Search for the cell housing the specified text and yield its (X, Y) center coordinate. 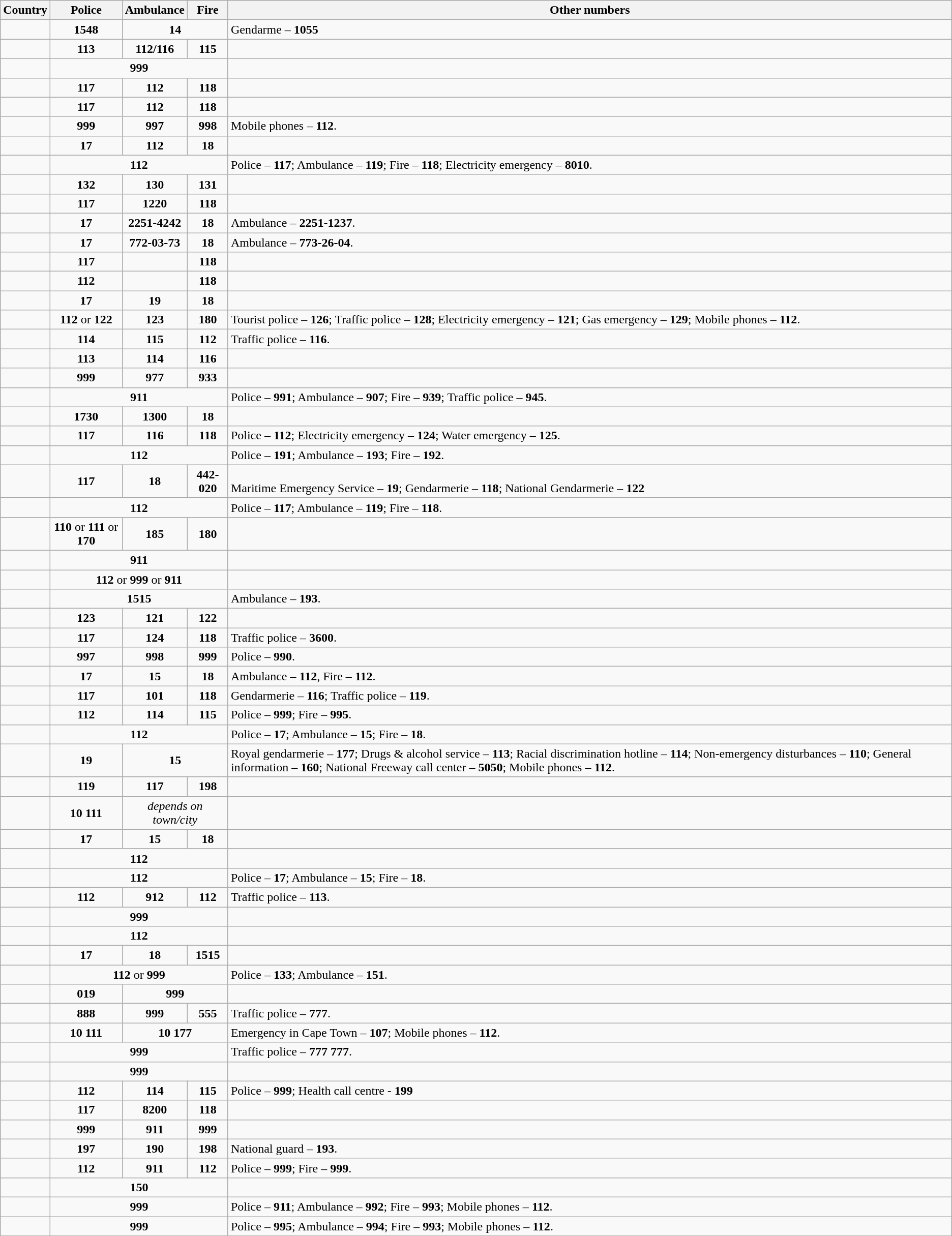
112 or 122 (86, 320)
150 (139, 1187)
912 (155, 897)
119 (86, 787)
977 (155, 378)
112 or 999 or 911 (139, 579)
Country (25, 10)
Traffic police – 777. (590, 1013)
132 (86, 184)
14 (175, 29)
131 (208, 184)
197 (86, 1149)
190 (155, 1149)
Police – 911; Ambulance – 992; Fire – 993; Mobile phones – 112. (590, 1207)
Police – 191; Ambulance – 193; Fire – 192. (590, 455)
Fire (208, 10)
Police – 117; Ambulance – 119; Fire – 118; Electricity emergency – 8010. (590, 165)
112 or 999 (139, 975)
Police – 112; Electricity emergency – 124; Water emergency – 125. (590, 436)
Police – 999; Fire – 999. (590, 1168)
Police (86, 10)
1300 (155, 416)
772-03-73 (155, 243)
Ambulance – 2251-1237. (590, 223)
8200 (155, 1110)
1548 (86, 29)
Police – 117; Ambulance – 119; Fire – 118. (590, 507)
Police – 999; Fire – 995. (590, 715)
Gendarme – 1055 (590, 29)
Ambulance (155, 10)
1730 (86, 416)
Gendarmerie – 116; Traffic police – 119. (590, 696)
Mobile phones – 112. (590, 126)
888 (86, 1013)
Police – 990. (590, 657)
101 (155, 696)
122 (208, 618)
112/116 (155, 49)
121 (155, 618)
Other numbers (590, 10)
Traffic police – 113. (590, 897)
555 (208, 1013)
Police – 999; Health call centre - 199 (590, 1091)
Police – 133; Ambulance – 151. (590, 975)
442-020 (208, 481)
124 (155, 638)
Police – 991; Ambulance – 907; Fire – 939; Traffic police – 945. (590, 397)
110 or 111 or 170 (86, 534)
10 177 (175, 1033)
1220 (155, 203)
Traffic police – 777 777. (590, 1052)
Ambulance – 773-26-04. (590, 243)
019 (86, 994)
185 (155, 534)
Ambulance – 112, Fire – 112. (590, 676)
Traffic police – 3600. (590, 638)
Traffic police – 116. (590, 339)
Maritime Emergency Service – 19; Gendarmerie – 118; National Gendarmerie – 122 (590, 481)
933 (208, 378)
Ambulance – 193. (590, 599)
130 (155, 184)
National guard – 193. (590, 1149)
depends on town/city (175, 812)
Tourist police – 126; Traffic police – 128; Electricity emergency – 121; Gas emergency – 129; Mobile phones – 112. (590, 320)
Emergency in Cape Town – 107; Mobile phones – 112. (590, 1033)
2251-4242 (155, 223)
Police – 995; Ambulance – 994; Fire – 993; Mobile phones – 112. (590, 1226)
